Provide the [X, Y] coordinate of the cell's center where the given text is located.  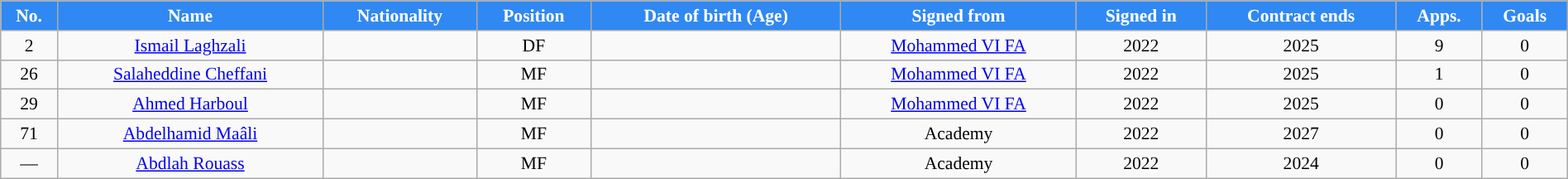
Abdelhamid Maâli [190, 134]
Contract ends [1301, 16]
Ismail Laghzali [190, 46]
71 [30, 134]
2 [30, 46]
Apps. [1439, 16]
DF [533, 46]
Salaheddine Cheffani [190, 75]
Name [190, 16]
29 [30, 104]
Ahmed Harboul [190, 104]
Abdlah Rouass [190, 163]
2024 [1301, 163]
Goals [1525, 16]
26 [30, 75]
— [30, 163]
1 [1439, 75]
Signed in [1141, 16]
Nationality [400, 16]
Date of birth (Age) [716, 16]
2027 [1301, 134]
9 [1439, 46]
Signed from [958, 16]
No. [30, 16]
Position [533, 16]
